Output the [X, Y] coordinate of the center of the cell containing the given text.  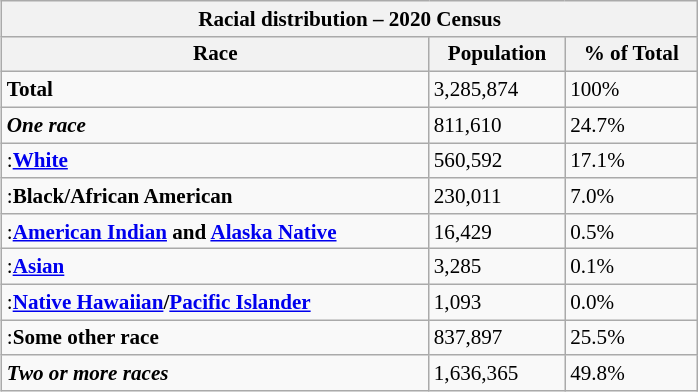
100% [631, 90]
24.7% [631, 124]
0.5% [631, 230]
3,285 [497, 266]
49.8% [631, 372]
Race [216, 54]
837,897 [497, 338]
:Black/African American [216, 196]
230,011 [497, 196]
1,636,365 [497, 372]
1,093 [497, 302]
7.0% [631, 196]
:Some other race [216, 338]
811,610 [497, 124]
Two or more races [216, 372]
Total [216, 90]
3,285,874 [497, 90]
25.5% [631, 338]
Racial distribution – 2020 Census [350, 18]
:Native Hawaiian/Pacific Islander [216, 302]
17.1% [631, 160]
:Asian [216, 266]
:White [216, 160]
One race [216, 124]
Population [497, 54]
560,592 [497, 160]
0.1% [631, 266]
:American Indian and Alaska Native [216, 230]
16,429 [497, 230]
% of Total [631, 54]
0.0% [631, 302]
